Scan for the cell matching the given text and deliver its (x, y) coordinate at center. 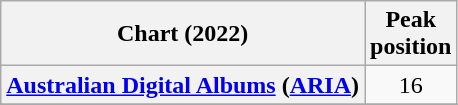
Chart (2022) (183, 34)
Australian Digital Albums (ARIA) (183, 85)
16 (411, 85)
Peakposition (411, 34)
